Output the [X, Y] coordinate of the center of the cell containing the given text.  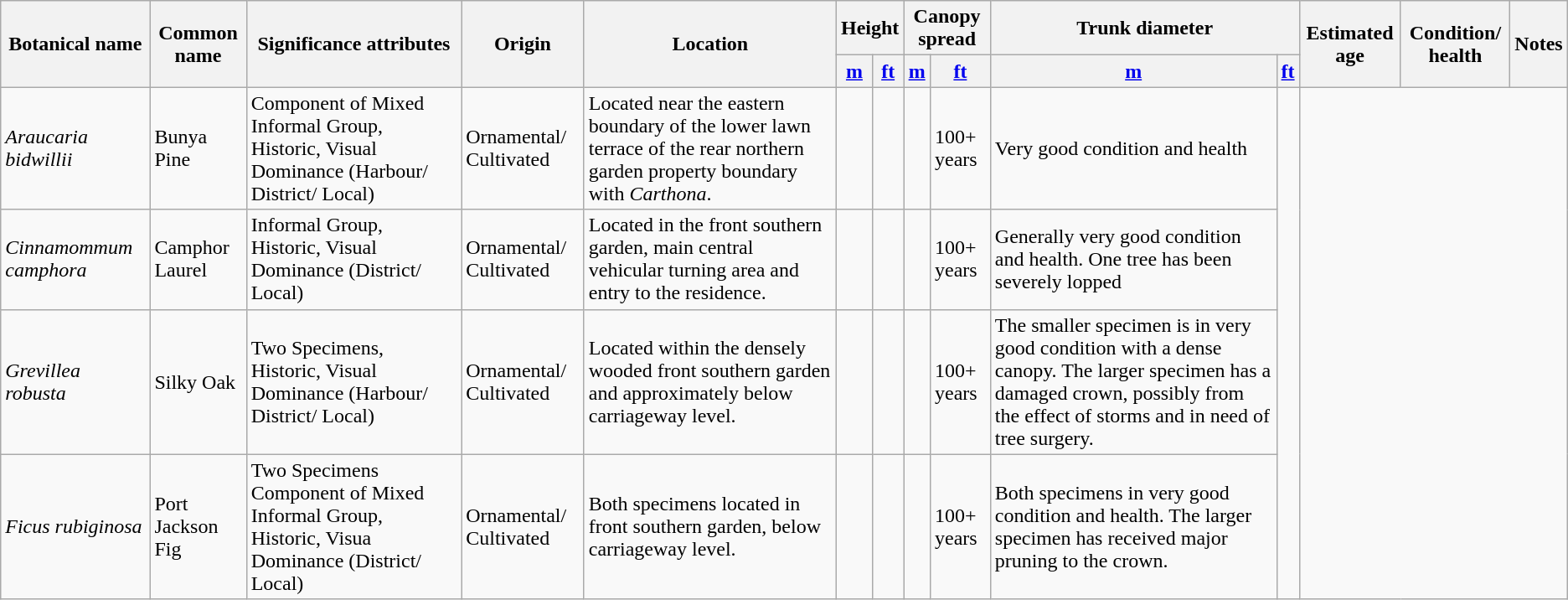
Two Specimens, Historic, Visual Dominance (Harbour/ District/ Local) [353, 382]
Araucaria bidwillii [75, 148]
Located in the front southern garden, main central vehicular turning area and entry to the residence. [710, 260]
Component of Mixed Informal Group, Historic, Visual Dominance (Harbour/ District/ Local) [353, 148]
Height [869, 28]
Very good condition and health [1133, 148]
Ficus rubiginosa [75, 526]
Both specimens in very good condition and health. The larger specimen has received major pruning to the crown. [1133, 526]
Camphor Laurel [198, 260]
Cinnamommum camphora [75, 260]
Located near the eastern boundary of the lower lawn terrace of the rear northern garden property boundary with Carthona. [710, 148]
Both specimens located in front southern garden, below carriageway level. [710, 526]
Origin [523, 44]
Estimated age [1350, 44]
Condition/ health [1456, 44]
Bunya Pine [198, 148]
Grevillea robusta [75, 382]
Two Specimens Component of Mixed Informal Group, Historic, Visua Dominance (District/ Local) [353, 526]
Silky Oak [198, 382]
Port Jackson Fig [198, 526]
Botanical name [75, 44]
Location [710, 44]
Significance attributes [353, 44]
Notes [1539, 44]
Trunk diameter [1144, 28]
Informal Group, Historic, Visual Dominance (District/ Local) [353, 260]
Canopy spread [946, 28]
Common name [198, 44]
Generally very good condition and health. One tree has been severely lopped [1133, 260]
Located within the densely wooded front southern garden and approximately below carriageway level. [710, 382]
